Pinpoint the cell where the given text exists, returning its (X, Y) midpoint coordinate. 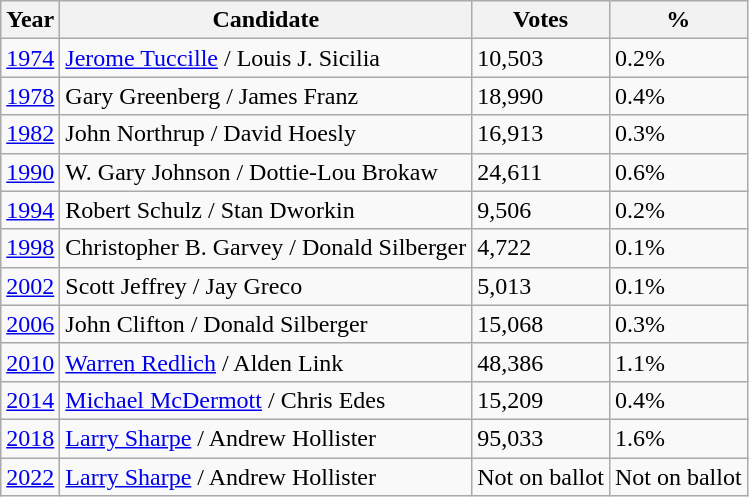
2022 (30, 477)
Candidate (266, 20)
1990 (30, 172)
Warren Redlich / Alden Link (266, 362)
16,913 (541, 134)
10,503 (541, 58)
18,990 (541, 96)
2006 (30, 324)
15,068 (541, 324)
Jerome Tuccille / Louis J. Sicilia (266, 58)
95,033 (541, 438)
W. Gary Johnson / Dottie-Lou Brokaw (266, 172)
Christopher B. Garvey / Donald Silberger (266, 248)
2010 (30, 362)
1982 (30, 134)
24,611 (541, 172)
Votes (541, 20)
1998 (30, 248)
1974 (30, 58)
2002 (30, 286)
15,209 (541, 400)
48,386 (541, 362)
Robert Schulz / Stan Dworkin (266, 210)
% (678, 20)
2018 (30, 438)
4,722 (541, 248)
9,506 (541, 210)
Gary Greenberg / James Franz (266, 96)
Michael McDermott / Chris Edes (266, 400)
1978 (30, 96)
5,013 (541, 286)
0.6% (678, 172)
John Clifton / Donald Silberger (266, 324)
Scott Jeffrey / Jay Greco (266, 286)
2014 (30, 400)
John Northrup / David Hoesly (266, 134)
Year (30, 20)
1.1% (678, 362)
1994 (30, 210)
1.6% (678, 438)
